Provide the (x, y) coordinate of the cell's center where the given text is located.  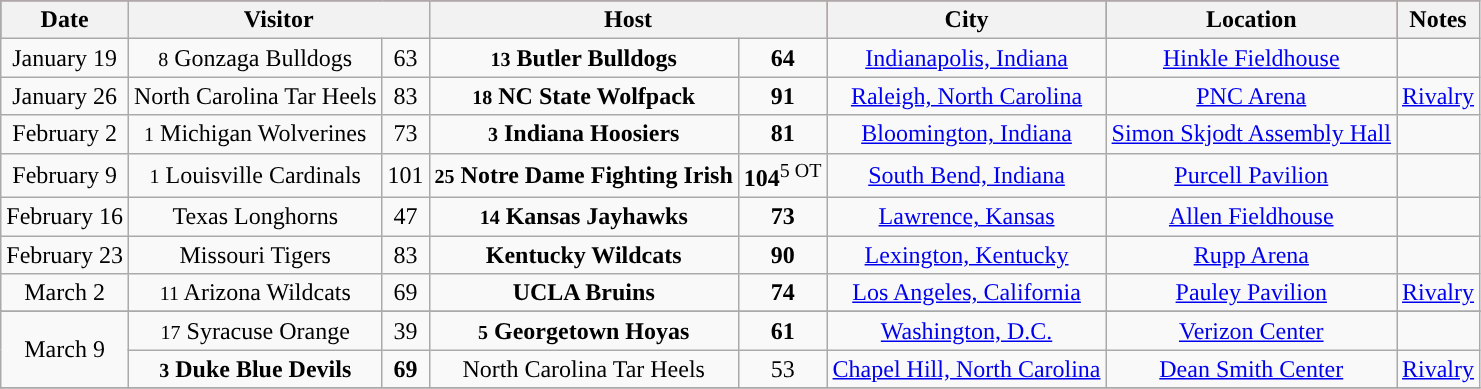
Chapel Hill, North Carolina (966, 369)
Washington, D.C. (966, 331)
64 (782, 58)
Purcell Pavilion (1251, 176)
17 Syracuse Orange (255, 331)
81 (782, 134)
Notes (1438, 20)
Kentucky Wildcats (584, 255)
63 (406, 58)
91 (782, 96)
South Bend, Indiana (966, 176)
Raleigh, North Carolina (966, 96)
Visitor (278, 20)
8 Gonzaga Bulldogs (255, 58)
February 16 (65, 217)
Bloomington, Indiana (966, 134)
PNC Arena (1251, 96)
March 2 (65, 293)
February 2 (65, 134)
Date (65, 20)
90 (782, 255)
1 Louisville Cardinals (255, 176)
Lexington, Kentucky (966, 255)
11 Arizona Wildcats (255, 293)
February 23 (65, 255)
5 Georgetown Hoyas (584, 331)
Missouri Tigers (255, 255)
1045 OT (782, 176)
Lawrence, Kansas (966, 217)
Simon Skjodt Assembly Hall (1251, 134)
Pauley Pavilion (1251, 293)
Rupp Arena (1251, 255)
Dean Smith Center (1251, 369)
3 Indiana Hoosiers (584, 134)
Location (1251, 20)
February 9 (65, 176)
January 19 (65, 58)
3 Duke Blue Devils (255, 369)
47 (406, 217)
Verizon Center (1251, 331)
1 Michigan Wolverines (255, 134)
14 Kansas Jayhawks (584, 217)
Los Angeles, California (966, 293)
25 Notre Dame Fighting Irish (584, 176)
101 (406, 176)
13 Butler Bulldogs (584, 58)
Hinkle Fieldhouse (1251, 58)
53 (782, 369)
Allen Fieldhouse (1251, 217)
18 NC State Wolfpack (584, 96)
39 (406, 331)
61 (782, 331)
74 (782, 293)
Host (628, 20)
Indianapolis, Indiana (966, 58)
UCLA Bruins (584, 293)
Texas Longhorns (255, 217)
March 9 (65, 350)
January 26 (65, 96)
City (966, 20)
